Determine the [x, y] coordinate at the center of the cell enclosing the given text.  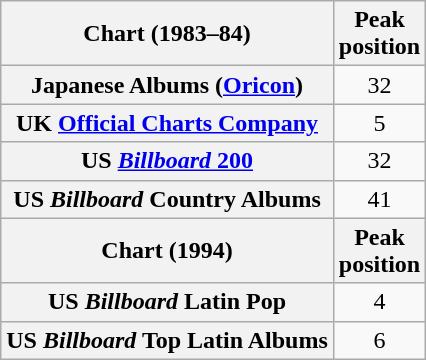
41 [379, 199]
UK Official Charts Company [168, 123]
4 [379, 302]
Chart (1994) [168, 250]
6 [379, 340]
US Billboard 200 [168, 161]
Japanese Albums (Oricon) [168, 85]
US Billboard Latin Pop [168, 302]
Chart (1983–84) [168, 34]
US Billboard Country Albums [168, 199]
5 [379, 123]
US Billboard Top Latin Albums [168, 340]
